Output the [X, Y] coordinate of the center of the cell containing the given text.  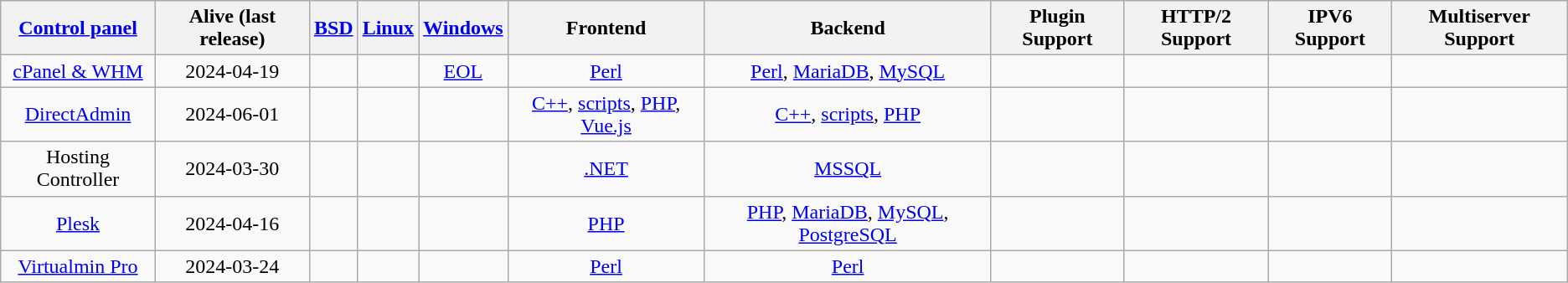
C++, scripts, PHP [848, 114]
IPV6 Support [1330, 28]
HTTP/2 Support [1196, 28]
PHP [606, 223]
2024-04-19 [232, 71]
Plugin Support [1057, 28]
2024-04-16 [232, 223]
MSSQL [848, 169]
Virtualmin Pro [79, 266]
Windows [464, 28]
C++, scripts, PHP, Vue.js [606, 114]
.NET [606, 169]
2024-03-30 [232, 169]
Hosting Controller [79, 169]
Multiserver Support [1479, 28]
DirectAdmin [79, 114]
2024-06-01 [232, 114]
Alive (last release) [232, 28]
Plesk [79, 223]
Linux [388, 28]
PHP, MariaDB, MySQL, PostgreSQL [848, 223]
Control panel [79, 28]
EOL [464, 71]
2024-03-24 [232, 266]
Perl, MariaDB, MySQL [848, 71]
cPanel & WHM [79, 71]
Backend [848, 28]
Frontend [606, 28]
BSD [333, 28]
